Search for the cell housing the specified text and yield its [x, y] center coordinate. 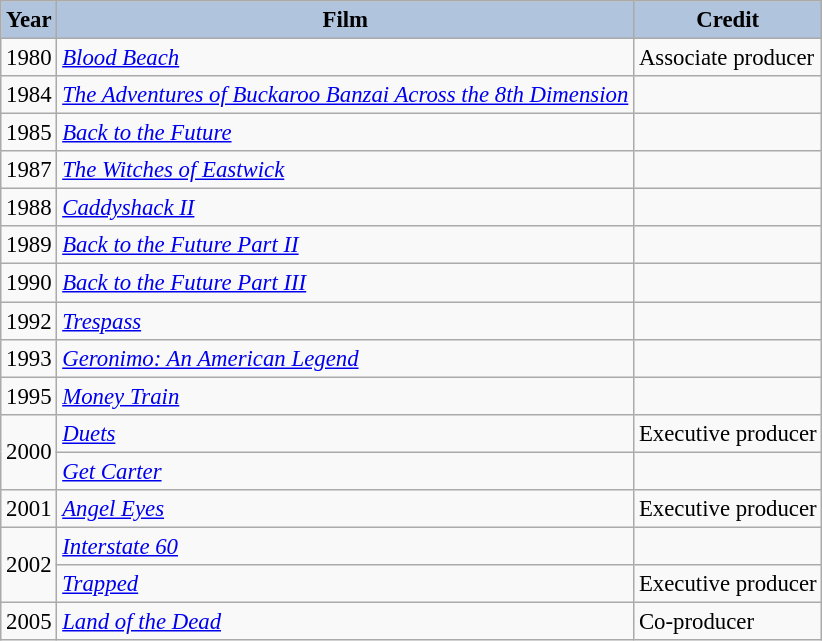
Get Carter [346, 471]
The Witches of Eastwick [346, 170]
The Adventures of Buckaroo Banzai Across the 8th Dimension [346, 95]
1980 [29, 58]
Caddyshack II [346, 208]
Duets [346, 433]
Co-producer [728, 621]
Back to the Future Part III [346, 283]
1985 [29, 133]
1987 [29, 170]
1984 [29, 95]
1990 [29, 283]
Money Train [346, 396]
Associate producer [728, 58]
2005 [29, 621]
Land of the Dead [346, 621]
Trespass [346, 321]
2001 [29, 509]
Interstate 60 [346, 546]
Credit [728, 20]
Year [29, 20]
1993 [29, 358]
Back to the Future Part II [346, 245]
Film [346, 20]
Trapped [346, 584]
1988 [29, 208]
Back to the Future [346, 133]
Angel Eyes [346, 509]
1992 [29, 321]
2000 [29, 452]
1989 [29, 245]
Geronimo: An American Legend [346, 358]
2002 [29, 564]
Blood Beach [346, 58]
1995 [29, 396]
